Locate the cell with the specified text and output its [X, Y] center coordinate. 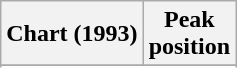
Peakposition [189, 34]
Chart (1993) [72, 34]
